Extract the [X, Y] coordinate from the center of the cell holding the provided text.  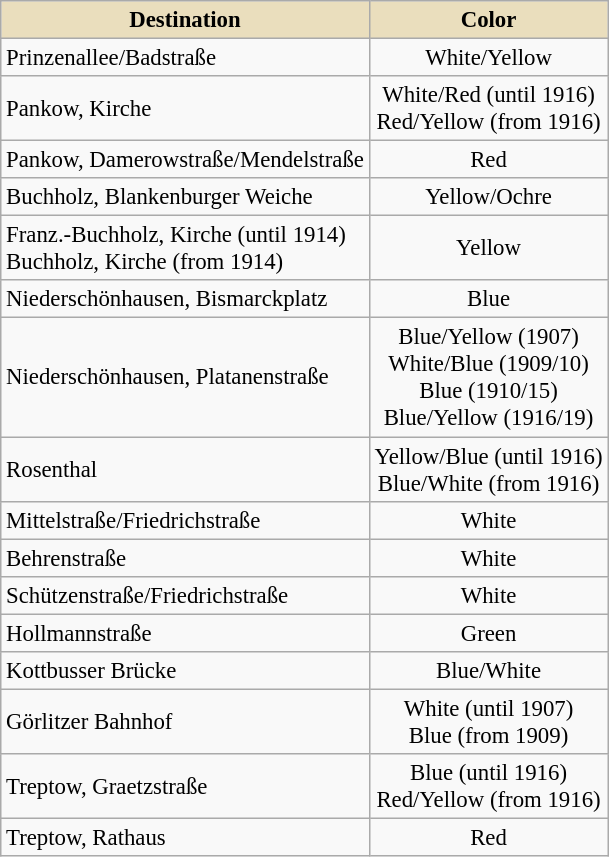
Hollmannstraße [185, 633]
White/Yellow [488, 58]
Blue/White [488, 671]
White/Red (until 1916)Red/Yellow (from 1916) [488, 108]
Treptow, Rathaus [185, 837]
Mittelstraße/Friedrichstraße [185, 520]
Green [488, 633]
Blue [488, 299]
Rosenthal [185, 470]
Niederschönhausen, Bismarckplatz [185, 299]
White (until 1907)Blue (from 1909) [488, 722]
Yellow [488, 248]
Behrenstraße [185, 558]
Buchholz, Blankenburger Weiche [185, 197]
Destination [185, 20]
Blue/Yellow (1907)White/Blue (1909/10)Blue (1910/15)Blue/Yellow (1916/19) [488, 378]
Yellow/Blue (until 1916)Blue/White (from 1916) [488, 470]
Blue (until 1916)Red/Yellow (from 1916) [488, 786]
Görlitzer Bahnhof [185, 722]
Pankow, Damerowstraße/Mendelstraße [185, 160]
Yellow/Ochre [488, 197]
Treptow, Graetzstraße [185, 786]
Schützenstraße/Friedrichstraße [185, 595]
Franz.-Buchholz, Kirche (until 1914)Buchholz, Kirche (from 1914) [185, 248]
Prinzenallee/Badstraße [185, 58]
Kottbusser Brücke [185, 671]
Niederschönhausen, Platanenstraße [185, 378]
Color [488, 20]
Pankow, Kirche [185, 108]
